Find where the given text appears and provide that cell's center as (x, y) coordinate. 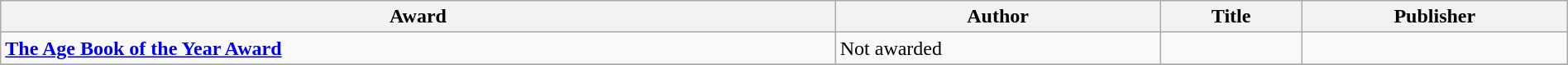
Author (997, 17)
Title (1231, 17)
The Age Book of the Year Award (418, 48)
Award (418, 17)
Publisher (1434, 17)
Not awarded (997, 48)
